Find where the given text appears and provide that cell's center as [x, y] coordinate. 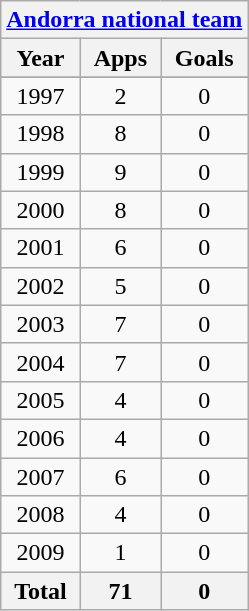
2004 [40, 362]
2 [120, 96]
5 [120, 286]
Apps [120, 58]
9 [120, 172]
2008 [40, 515]
2005 [40, 400]
2000 [40, 210]
Year [40, 58]
2003 [40, 324]
2002 [40, 286]
71 [120, 591]
1998 [40, 134]
Goals [204, 58]
2007 [40, 477]
Andorra national team [124, 20]
2006 [40, 438]
2001 [40, 248]
1997 [40, 96]
1 [120, 553]
Total [40, 591]
1999 [40, 172]
2009 [40, 553]
